Return (X, Y) of the center of cell containing provided text 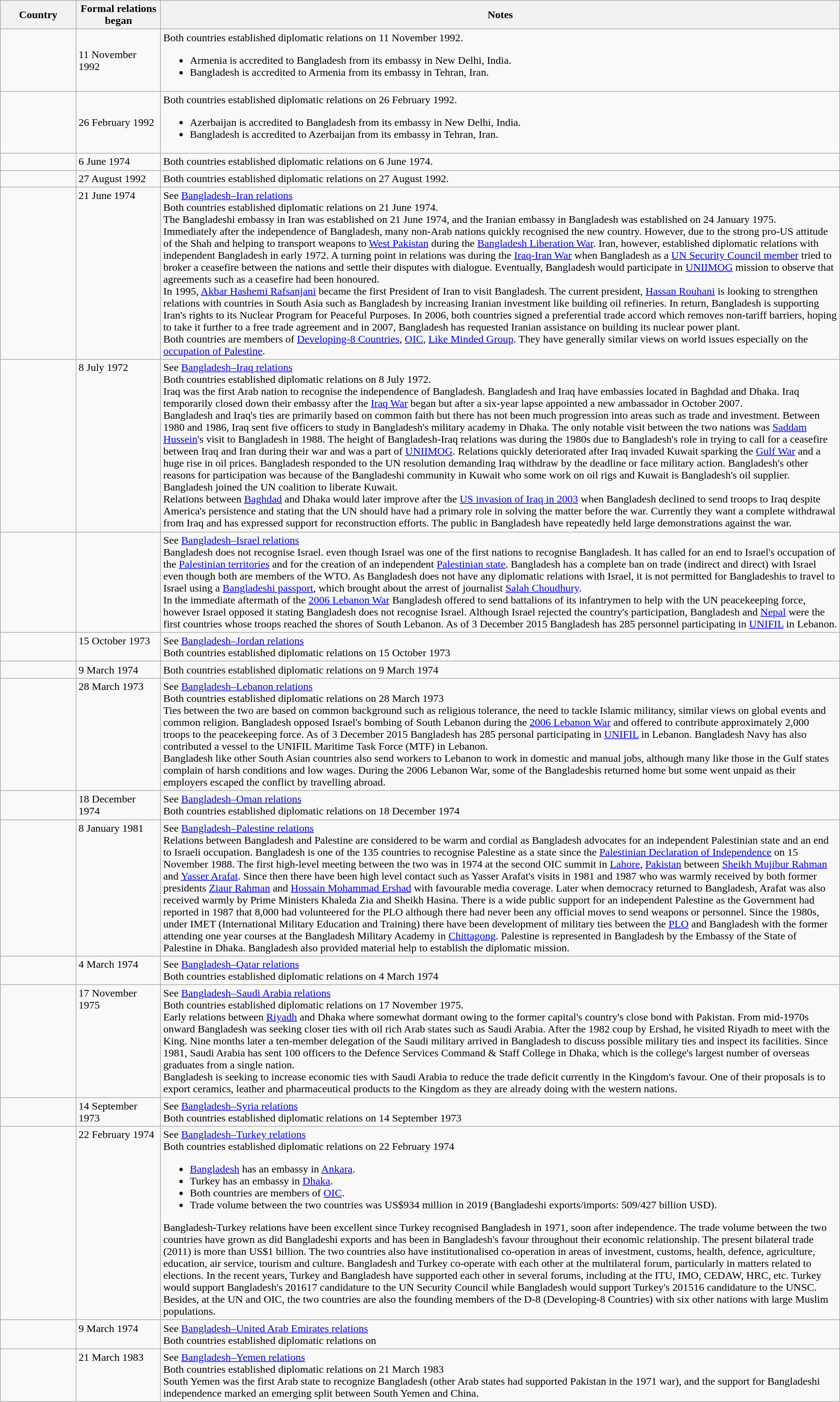
Formal relations began (119, 15)
See Bangladesh–Jordan relationsBoth countries established diplomatic relations on 15 October 1973 (500, 647)
21 March 1983 (119, 1375)
See Bangladesh–Oman relationsBoth countries established diplomatic relations on 18 December 1974 (500, 805)
17 November 1975 (119, 1041)
Both countries established diplomatic relations on 27 August 1992. (500, 179)
Both countries established diplomatic relations on 9 March 1974 (500, 670)
Country (38, 15)
14 September 1973 (119, 1112)
27 August 1992 (119, 179)
15 October 1973 (119, 647)
28 March 1973 (119, 734)
8 July 1972 (119, 446)
22 February 1974 (119, 1223)
See Bangladesh–Syria relationsBoth countries established diplomatic relations on 14 September 1973 (500, 1112)
Notes (500, 15)
Both countries established diplomatic relations on 6 June 1974. (500, 162)
See Bangladesh–Qatar relationsBoth countries established diplomatic relations on 4 March 1974 (500, 970)
6 June 1974 (119, 162)
See Bangladesh–United Arab Emirates relationsBoth countries established diplomatic relations on (500, 1335)
21 June 1974 (119, 273)
18 December 1974 (119, 805)
26 February 1992 (119, 122)
11 November 1992 (119, 60)
8 January 1981 (119, 888)
4 March 1974 (119, 970)
